Scan for the cell matching the given text and deliver its (X, Y) coordinate at center. 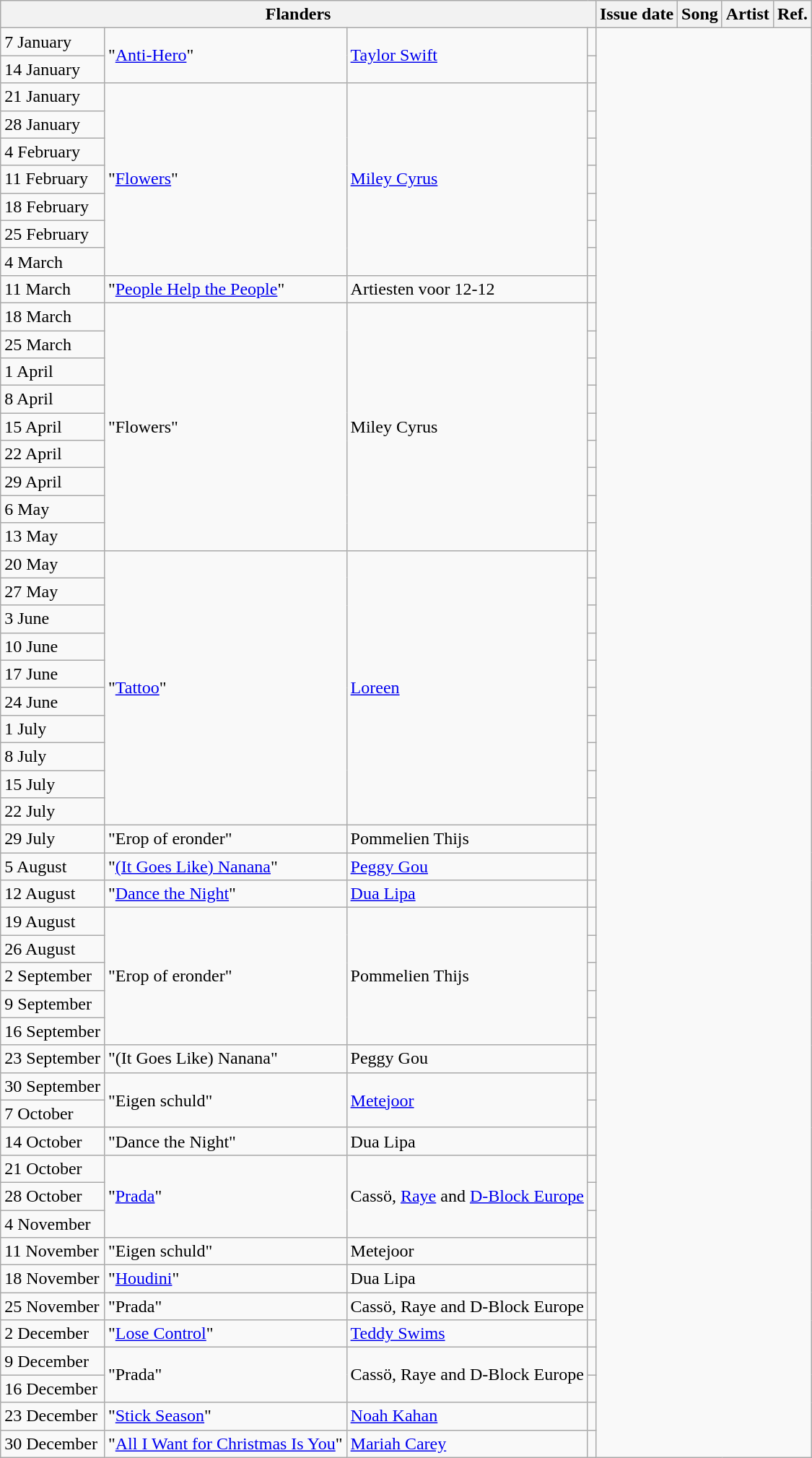
Loreen (467, 687)
26 August (53, 949)
24 June (53, 701)
11 March (53, 289)
25 March (53, 344)
18 March (53, 316)
7 January (53, 42)
9 September (53, 1004)
18 February (53, 207)
29 April (53, 482)
Ref. (793, 14)
4 November (53, 1224)
30 September (53, 1086)
12 August (53, 894)
Artist (748, 14)
25 February (53, 234)
4 March (53, 261)
Artiesten voor 12-12 (467, 289)
21 October (53, 1168)
29 July (53, 839)
27 May (53, 591)
Taylor Swift (467, 56)
10 June (53, 646)
Mariah Carey (467, 1444)
30 December (53, 1444)
9 December (53, 1361)
8 April (53, 399)
7 October (53, 1114)
15 July (53, 784)
16 December (53, 1389)
Teddy Swims (467, 1334)
22 July (53, 812)
"Anti-Hero" (225, 56)
5 August (53, 867)
23 December (53, 1416)
"All I Want for Christmas Is You" (225, 1444)
20 May (53, 564)
19 August (53, 921)
4 February (53, 152)
Issue date (637, 14)
25 November (53, 1306)
13 May (53, 537)
"Houdini" (225, 1279)
15 April (53, 427)
Flanders (299, 14)
Song (700, 14)
28 January (53, 124)
1 July (53, 729)
16 September (53, 1031)
23 September (53, 1059)
14 October (53, 1141)
28 October (53, 1196)
3 June (53, 619)
21 January (53, 97)
1 April (53, 372)
"Tattoo" (225, 687)
17 June (53, 674)
2 December (53, 1334)
22 April (53, 454)
"Stick Season" (225, 1416)
Noah Kahan (467, 1416)
6 May (53, 509)
11 November (53, 1251)
"Lose Control" (225, 1334)
8 July (53, 756)
18 November (53, 1279)
2 September (53, 976)
14 January (53, 69)
"People Help the People" (225, 289)
11 February (53, 179)
